Output the [X, Y] coordinate of the center of the cell containing the given text.  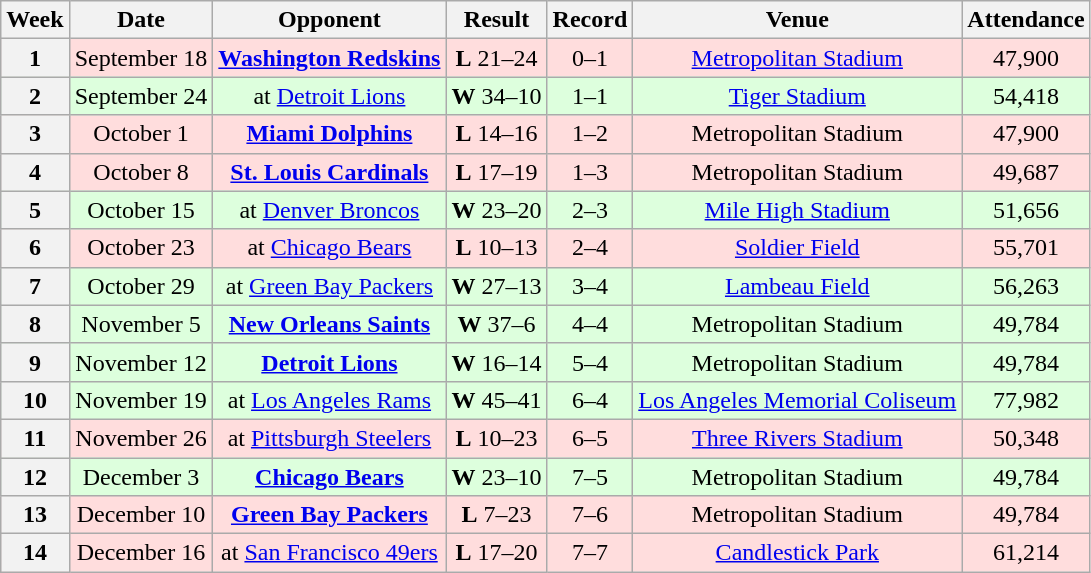
Soldier Field [798, 248]
October 8 [141, 172]
10 [35, 400]
49,687 [1026, 172]
Chicago Bears [330, 477]
at Green Bay Packers [330, 286]
September 24 [141, 96]
12 [35, 477]
Attendance [1026, 20]
Date [141, 20]
54,418 [1026, 96]
at Detroit Lions [330, 96]
November 12 [141, 362]
December 16 [141, 553]
Miami Dolphins [330, 134]
L 14–16 [496, 134]
51,656 [1026, 210]
4–4 [590, 324]
L 7–23 [496, 515]
October 15 [141, 210]
6–5 [590, 438]
Lambeau Field [798, 286]
0–1 [590, 58]
W 27–13 [496, 286]
Result [496, 20]
14 [35, 553]
October 1 [141, 134]
Opponent [330, 20]
7 [35, 286]
3–4 [590, 286]
Detroit Lions [330, 362]
October 29 [141, 286]
at Denver Broncos [330, 210]
New Orleans Saints [330, 324]
1–3 [590, 172]
1–2 [590, 134]
December 3 [141, 477]
5–4 [590, 362]
2–4 [590, 248]
November 26 [141, 438]
1–1 [590, 96]
9 [35, 362]
W 23–10 [496, 477]
61,214 [1026, 553]
2 [35, 96]
September 18 [141, 58]
7–7 [590, 553]
L 10–13 [496, 248]
2–3 [590, 210]
5 [35, 210]
8 [35, 324]
77,982 [1026, 400]
6–4 [590, 400]
W 16–14 [496, 362]
L 17–20 [496, 553]
W 37–6 [496, 324]
at Pittsburgh Steelers [330, 438]
3 [35, 134]
Tiger Stadium [798, 96]
W 45–41 [496, 400]
W 23–20 [496, 210]
7–6 [590, 515]
at San Francisco 49ers [330, 553]
L 21–24 [496, 58]
Three Rivers Stadium [798, 438]
13 [35, 515]
Washington Redskins [330, 58]
Los Angeles Memorial Coliseum [798, 400]
October 23 [141, 248]
Venue [798, 20]
December 10 [141, 515]
November 19 [141, 400]
Record [590, 20]
1 [35, 58]
Candlestick Park [798, 553]
Week [35, 20]
W 34–10 [496, 96]
56,263 [1026, 286]
6 [35, 248]
November 5 [141, 324]
L 17–19 [496, 172]
at Chicago Bears [330, 248]
Mile High Stadium [798, 210]
4 [35, 172]
11 [35, 438]
Green Bay Packers [330, 515]
7–5 [590, 477]
L 10–23 [496, 438]
at Los Angeles Rams [330, 400]
55,701 [1026, 248]
St. Louis Cardinals [330, 172]
50,348 [1026, 438]
